Extract the (X, Y) coordinate from the center of the cell holding the provided text.  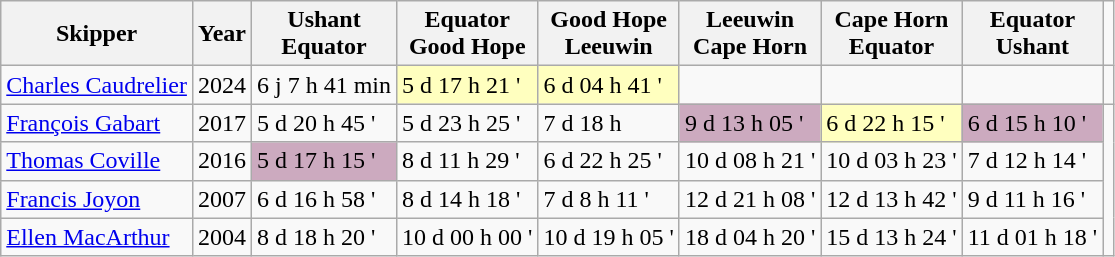
7 d 12 h 14 ' (1032, 161)
8 d 11 h 29 ' (468, 161)
12 d 13 h 42 ' (892, 199)
10 d 19 h 05 ' (608, 237)
7 d 8 h 11 ' (608, 199)
6 d 22 h 25 ' (608, 161)
9 d 13 h 05 ' (750, 123)
2017 (222, 123)
6 d 15 h 10 ' (1032, 123)
10 d 00 h 00 ' (468, 237)
Francis Joyon (97, 199)
15 d 13 h 24 ' (892, 237)
2024 (222, 85)
10 d 08 h 21 ' (750, 161)
Thomas Coville (97, 161)
Charles Caudrelier (97, 85)
5 d 17 h 15 ' (324, 161)
Good HopeLeeuwin (608, 34)
8 d 18 h 20 ' (324, 237)
6 d 04 h 41 ' (608, 85)
2007 (222, 199)
2004 (222, 237)
11 d 01 h 18 ' (1032, 237)
Year (222, 34)
5 d 23 h 25 ' (468, 123)
7 d 18 h (608, 123)
UshantEquator (324, 34)
6 j 7 h 41 min (324, 85)
6 d 22 h 15 ' (892, 123)
Ellen MacArthur (97, 237)
EquatorGood Hope (468, 34)
6 d 16 h 58 ' (324, 199)
5 d 17 h 21 ' (468, 85)
9 d 11 h 16 ' (1032, 199)
EquatorUshant (1032, 34)
Cape HornEquator (892, 34)
10 d 03 h 23 ' (892, 161)
2016 (222, 161)
François Gabart (97, 123)
18 d 04 h 20 ' (750, 237)
8 d 14 h 18 ' (468, 199)
12 d 21 h 08 ' (750, 199)
Skipper (97, 34)
5 d 20 h 45 ' (324, 123)
LeeuwinCape Horn (750, 34)
